Provide the [X, Y] coordinate of the cell's center where the given text is located.  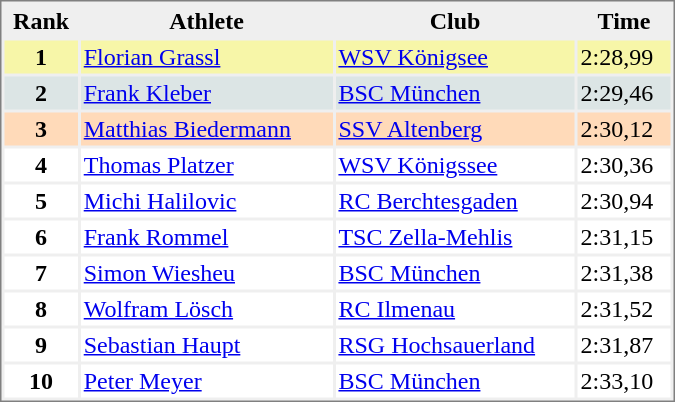
Florian Grassl [207, 56]
2:30,94 [624, 200]
2:31,52 [624, 308]
Club [454, 20]
5 [40, 200]
4 [40, 164]
TSC Zella-Mehlis [454, 236]
WSV Königsee [454, 56]
2:28,99 [624, 56]
2:29,46 [624, 92]
RC Berchtesgaden [454, 200]
2:30,12 [624, 128]
Frank Kleber [207, 92]
Thomas Platzer [207, 164]
RC Ilmenau [454, 308]
2:31,38 [624, 272]
SSV Altenberg [454, 128]
6 [40, 236]
2:33,10 [624, 380]
RSG Hochsauerland [454, 344]
10 [40, 380]
2:31,87 [624, 344]
Michi Halilovic [207, 200]
Simon Wiesheu [207, 272]
Athlete [207, 20]
2:30,36 [624, 164]
WSV Königssee [454, 164]
8 [40, 308]
2:31,15 [624, 236]
7 [40, 272]
9 [40, 344]
Time [624, 20]
3 [40, 128]
1 [40, 56]
Rank [40, 20]
Peter Meyer [207, 380]
Matthias Biedermann [207, 128]
Frank Rommel [207, 236]
2 [40, 92]
Wolfram Lösch [207, 308]
Sebastian Haupt [207, 344]
